Capture the cell that displays the provided text and extract its [X, Y] central coordinate. 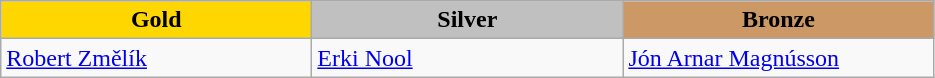
Gold [156, 20]
Silver [468, 20]
Jón Arnar Magnússon [778, 58]
Erki Nool [468, 58]
Robert Změlík [156, 58]
Bronze [778, 20]
